Identify which cell holds the provided text, then report its [x, y] central coordinate. 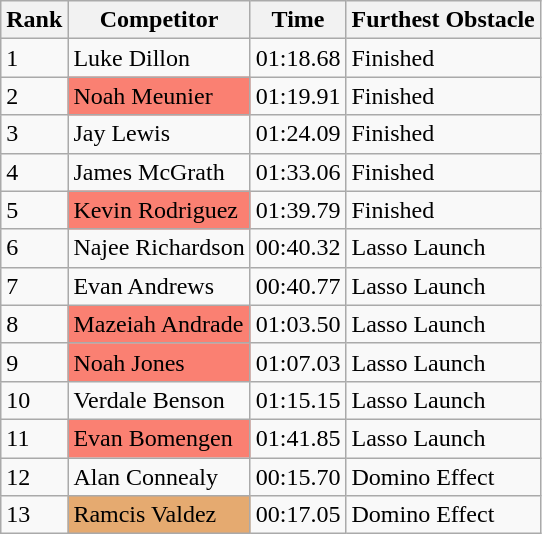
01:39.79 [298, 210]
5 [34, 210]
01:33.06 [298, 172]
01:18.68 [298, 58]
Najee Richardson [159, 248]
6 [34, 248]
Noah Jones [159, 362]
7 [34, 286]
10 [34, 400]
11 [34, 438]
01:19.91 [298, 96]
Rank [34, 20]
Mazeiah Andrade [159, 324]
01:41.85 [298, 438]
12 [34, 477]
01:07.03 [298, 362]
1 [34, 58]
Evan Bomengen [159, 438]
3 [34, 134]
8 [34, 324]
01:24.09 [298, 134]
Verdale Benson [159, 400]
Alan Connealy [159, 477]
Evan Andrews [159, 286]
Competitor [159, 20]
00:15.70 [298, 477]
13 [34, 515]
4 [34, 172]
Kevin Rodriguez [159, 210]
Time [298, 20]
01:03.50 [298, 324]
00:40.32 [298, 248]
Jay Lewis [159, 134]
Noah Meunier [159, 96]
Furthest Obstacle [443, 20]
Ramcis Valdez [159, 515]
2 [34, 96]
00:40.77 [298, 286]
9 [34, 362]
Luke Dillon [159, 58]
01:15.15 [298, 400]
00:17.05 [298, 515]
James McGrath [159, 172]
